Capture the cell that displays the provided text and extract its (x, y) central coordinate. 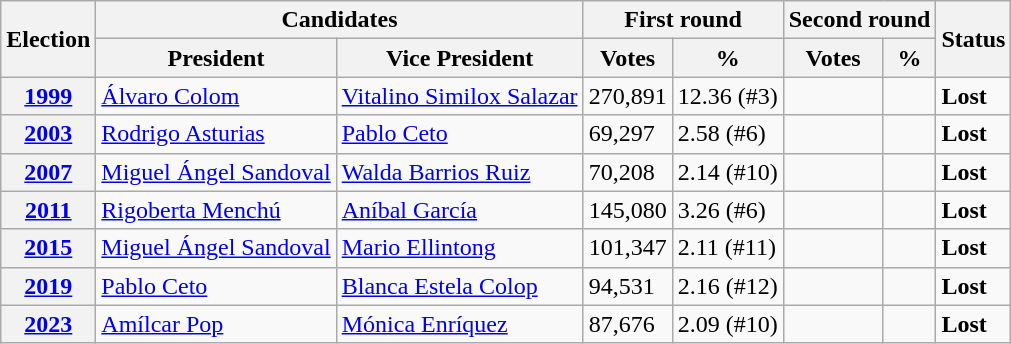
Blanca Estela Colop (460, 286)
70,208 (628, 172)
Vitalino Similox Salazar (460, 96)
2019 (48, 286)
69,297 (628, 134)
145,080 (628, 210)
Walda Barrios Ruiz (460, 172)
Rodrigo Asturias (216, 134)
Amílcar Pop (216, 324)
2.14 (#10) (728, 172)
Second round (860, 20)
President (216, 58)
2.09 (#10) (728, 324)
3.26 (#6) (728, 210)
Vice President (460, 58)
2023 (48, 324)
Mario Ellintong (460, 248)
2011 (48, 210)
Álvaro Colom (216, 96)
12.36 (#3) (728, 96)
Mónica Enríquez (460, 324)
Election (48, 39)
1999 (48, 96)
Candidates (340, 20)
270,891 (628, 96)
2.16 (#12) (728, 286)
101,347 (628, 248)
Status (974, 39)
87,676 (628, 324)
2007 (48, 172)
2.58 (#6) (728, 134)
2003 (48, 134)
Rigoberta Menchú (216, 210)
2.11 (#11) (728, 248)
94,531 (628, 286)
2015 (48, 248)
Aníbal García (460, 210)
First round (683, 20)
